Locate the cell with the specified text and output its (x, y) center coordinate. 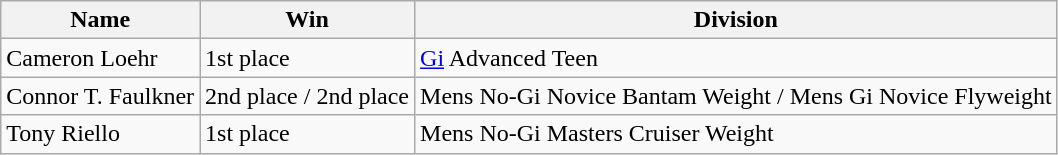
Tony Riello (100, 134)
2nd place / 2nd place (308, 96)
Connor T. Faulkner (100, 96)
Gi Advanced Teen (736, 58)
Mens No-Gi Novice Bantam Weight / Mens Gi Novice Flyweight (736, 96)
Win (308, 20)
Mens No-Gi Masters Cruiser Weight (736, 134)
Name (100, 20)
Cameron Loehr (100, 58)
Division (736, 20)
